For the text-containing cell, return its midpoint in (X, Y) coordinate format. 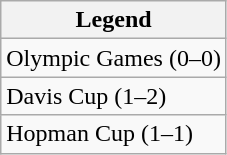
Legend (114, 20)
Hopman Cup (1–1) (114, 134)
Olympic Games (0–0) (114, 58)
Davis Cup (1–2) (114, 96)
